Return (x, y) of the center of cell containing provided text 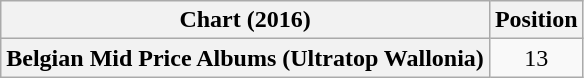
13 (536, 58)
Chart (2016) (246, 20)
Position (536, 20)
Belgian Mid Price Albums (Ultratop Wallonia) (246, 58)
